Provide the (x, y) coordinate of the cell's center where the given text is located.  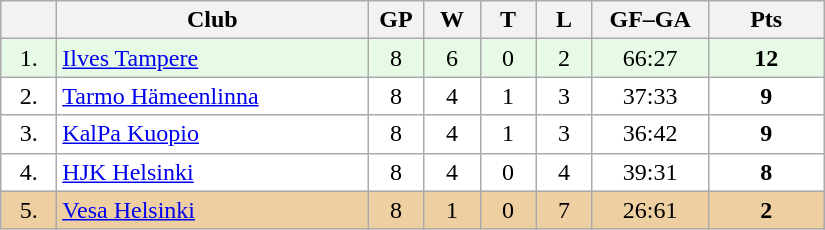
Ilves Tampere (212, 58)
26:61 (650, 210)
39:31 (650, 172)
12 (766, 58)
6 (452, 58)
36:42 (650, 134)
37:33 (650, 96)
L (564, 20)
4. (29, 172)
HJK Helsinki (212, 172)
Vesa Helsinki (212, 210)
Pts (766, 20)
W (452, 20)
66:27 (650, 58)
KalPa Kuopio (212, 134)
Club (212, 20)
7 (564, 210)
GP (396, 20)
T (508, 20)
GF–GA (650, 20)
1. (29, 58)
5. (29, 210)
3. (29, 134)
Tarmo Hämeenlinna (212, 96)
2. (29, 96)
